Detect which cell encompasses the target text, then output its [X, Y] center coordinate. 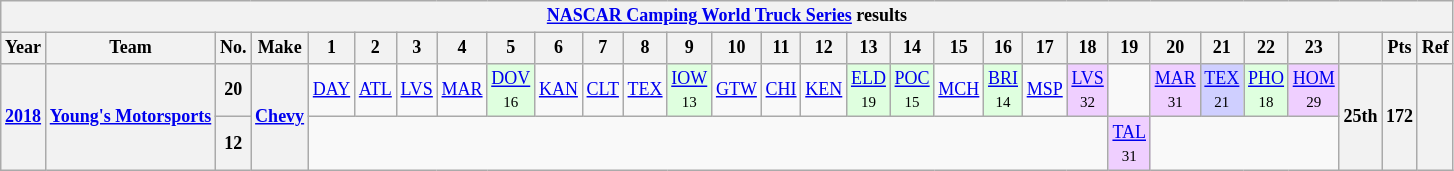
CLT [602, 90]
16 [1004, 48]
GTW [737, 90]
25th [1360, 116]
Pts [1400, 48]
PHO18 [1266, 90]
2 [375, 48]
Team [130, 48]
KEN [824, 90]
MSP [1044, 90]
8 [645, 48]
LVS32 [1088, 90]
18 [1088, 48]
KAN [559, 90]
LVS [416, 90]
ATL [375, 90]
TAL31 [1129, 144]
No. [234, 48]
MAR31 [1175, 90]
DAY [331, 90]
POC15 [912, 90]
15 [959, 48]
22 [1266, 48]
TEX [645, 90]
Ref [1435, 48]
BRI14 [1004, 90]
19 [1129, 48]
Chevy [280, 116]
11 [781, 48]
IOW13 [690, 90]
Year [24, 48]
21 [1222, 48]
5 [511, 48]
Make [280, 48]
14 [912, 48]
1 [331, 48]
4 [462, 48]
ELD19 [869, 90]
13 [869, 48]
9 [690, 48]
MAR [462, 90]
2018 [24, 116]
6 [559, 48]
3 [416, 48]
NASCAR Camping World Truck Series results [727, 16]
TEX21 [1222, 90]
23 [1314, 48]
10 [737, 48]
DOV16 [511, 90]
Young's Motorsports [130, 116]
HOM29 [1314, 90]
MCH [959, 90]
CHI [781, 90]
172 [1400, 116]
7 [602, 48]
17 [1044, 48]
